Locate the cell with the specified text and output its (x, y) center coordinate. 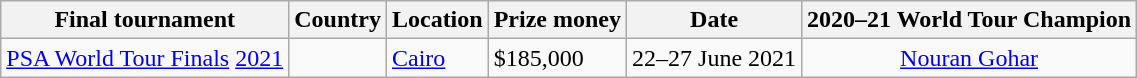
Country (338, 20)
2020–21 World Tour Champion (970, 20)
Prize money (557, 20)
Nouran Gohar (970, 58)
$185,000 (557, 58)
Date (714, 20)
Location (437, 20)
Final tournament (145, 20)
Cairo (437, 58)
22–27 June 2021 (714, 58)
PSA World Tour Finals 2021 (145, 58)
